For the text-containing cell, return its midpoint in [x, y] coordinate format. 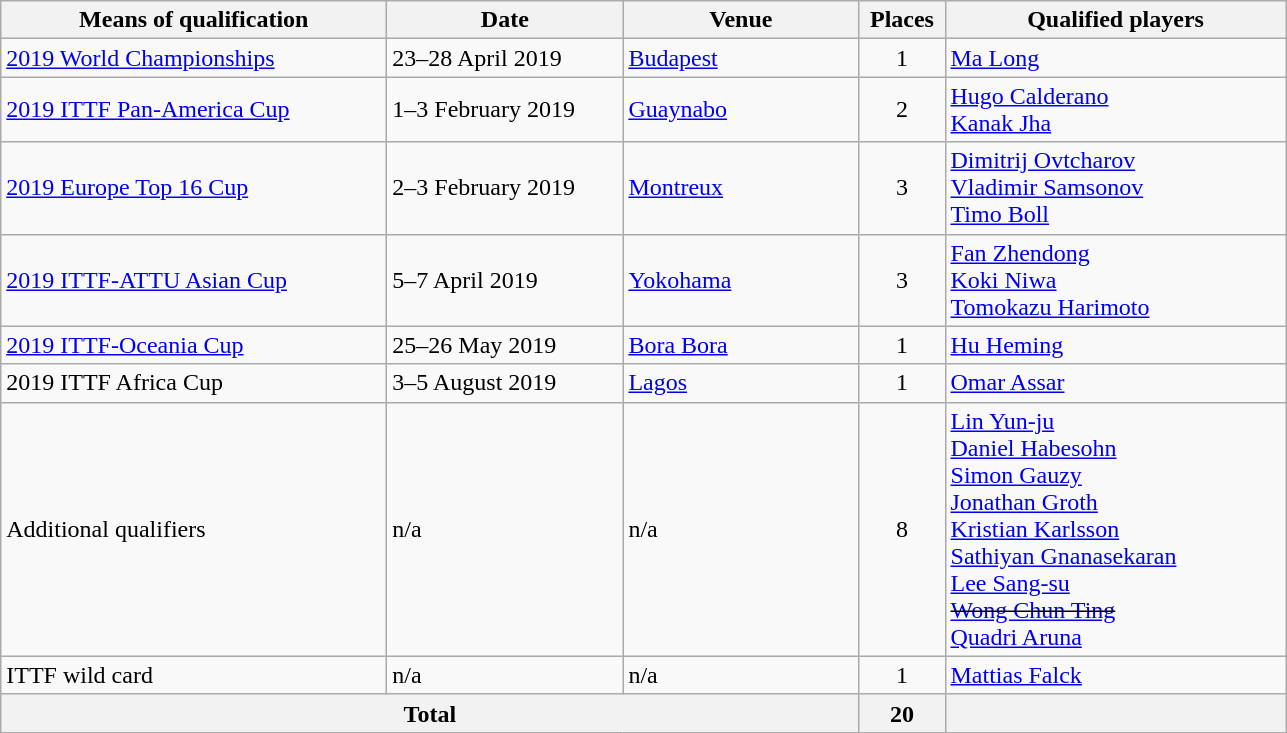
Means of qualification [194, 20]
Mattias Falck [1116, 675]
Additional qualifiers [194, 529]
Lagos [741, 383]
Yokohama [741, 280]
ITTF wild card [194, 675]
Hugo Calderano Kanak Jha [1116, 110]
Dimitrij Ovtcharov Vladimir Samsonov Timo Boll [1116, 188]
25–26 May 2019 [505, 345]
Lin Yun-ju Daniel Habesohn Simon Gauzy Jonathan Groth Kristian Karlsson Sathiyan Gnanasekaran Lee Sang-su Wong Chun Ting Quadri Aruna [1116, 529]
2019 ITTF Pan-America Cup [194, 110]
Omar Assar [1116, 383]
Date [505, 20]
Places [902, 20]
Total [430, 713]
23–28 April 2019 [505, 58]
Budapest [741, 58]
3–5 August 2019 [505, 383]
2019 ITTF-Oceania Cup [194, 345]
20 [902, 713]
8 [902, 529]
Montreux [741, 188]
2019 ITTF-ATTU Asian Cup [194, 280]
Ma Long [1116, 58]
2 [902, 110]
Guaynabo [741, 110]
2019 Europe Top 16 Cup [194, 188]
Qualified players [1116, 20]
2–3 February 2019 [505, 188]
Venue [741, 20]
Bora Bora [741, 345]
5–7 April 2019 [505, 280]
2019 World Championships [194, 58]
Hu Heming [1116, 345]
2019 ITTF Africa Cup [194, 383]
Fan Zhendong Koki Niwa Tomokazu Harimoto [1116, 280]
1–3 February 2019 [505, 110]
